Pinpoint the cell where the given text exists, returning its (X, Y) midpoint coordinate. 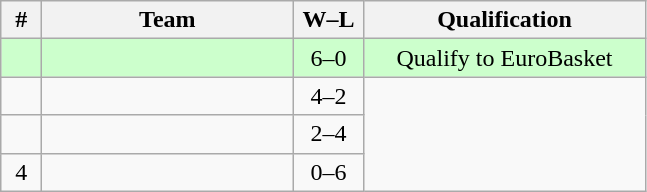
4–2 (328, 96)
# (22, 20)
2–4 (328, 134)
Qualify to EuroBasket (504, 58)
Qualification (504, 20)
Team (168, 20)
6–0 (328, 58)
4 (22, 172)
W–L (328, 20)
0–6 (328, 172)
